Scan for the cell matching the given text and deliver its (x, y) coordinate at center. 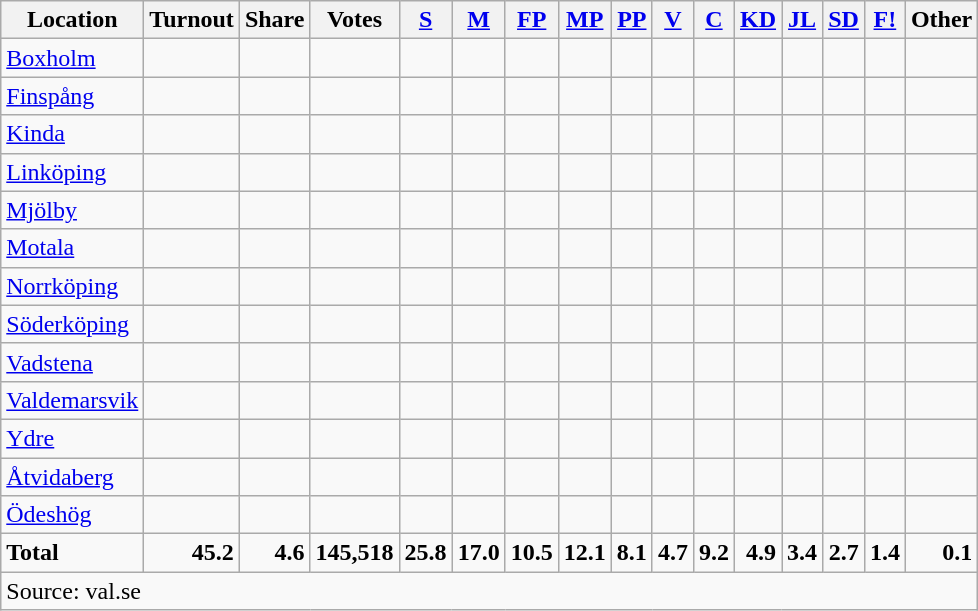
JL (802, 20)
Vadstena (72, 362)
S (426, 20)
Location (72, 20)
10.5 (532, 553)
Boxholm (72, 58)
Ydre (72, 438)
2.7 (844, 553)
9.2 (714, 553)
45.2 (192, 553)
Source: val.se (490, 591)
4.6 (274, 553)
1.4 (884, 553)
Mjölby (72, 210)
145,518 (354, 553)
17.0 (478, 553)
Linköping (72, 172)
Norrköping (72, 286)
25.8 (426, 553)
SD (844, 20)
Total (72, 553)
M (478, 20)
C (714, 20)
8.1 (632, 553)
4.7 (672, 553)
Other (941, 20)
Åtvidaberg (72, 477)
0.1 (941, 553)
Valdemarsvik (72, 400)
Söderköping (72, 324)
PP (632, 20)
Kinda (72, 134)
Turnout (192, 20)
12.1 (584, 553)
Votes (354, 20)
3.4 (802, 553)
Share (274, 20)
Ödeshög (72, 515)
4.9 (758, 553)
FP (532, 20)
F! (884, 20)
KD (758, 20)
Finspång (72, 96)
V (672, 20)
Motala (72, 248)
MP (584, 20)
